Detect which cell encompasses the target text, then output its (X, Y) center coordinate. 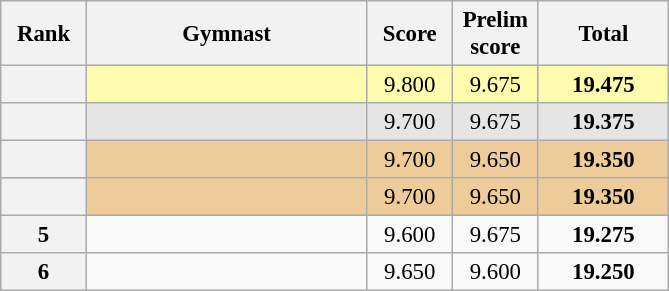
Total (604, 34)
Gymnast (226, 34)
19.475 (604, 85)
19.375 (604, 122)
5 (44, 235)
9.800 (410, 85)
Rank (44, 34)
Prelim score (496, 34)
Score (410, 34)
19.275 (604, 235)
9.600 (410, 235)
